Output the [X, Y] coordinate of the center of the cell containing the given text.  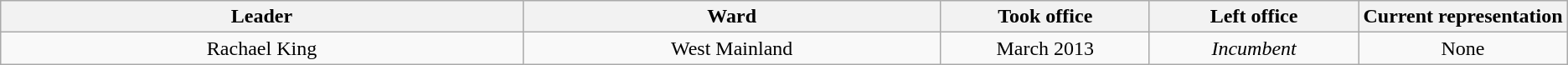
Took office [1045, 17]
Incumbent [1253, 48]
Rachael King [262, 48]
Leader [262, 17]
Ward [732, 17]
Left office [1253, 17]
March 2013 [1045, 48]
Current representation [1462, 17]
None [1462, 48]
West Mainland [732, 48]
